Provide the (X, Y) coordinate of the cell's center where the given text is located.  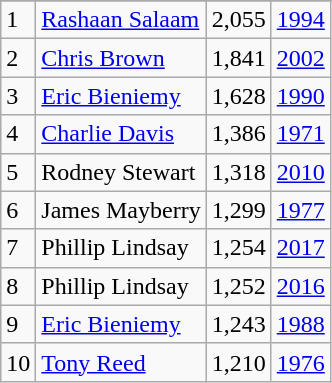
Chris Brown (121, 58)
1,628 (238, 96)
9 (18, 324)
Rodney Stewart (121, 172)
1,386 (238, 134)
James Mayberry (121, 210)
2 (18, 58)
Tony Reed (121, 362)
1990 (300, 96)
2010 (300, 172)
7 (18, 248)
1,841 (238, 58)
Rashaan Salaam (121, 20)
1988 (300, 324)
2016 (300, 286)
1,318 (238, 172)
2,055 (238, 20)
4 (18, 134)
6 (18, 210)
1,210 (238, 362)
1,299 (238, 210)
1994 (300, 20)
1977 (300, 210)
2002 (300, 58)
1971 (300, 134)
5 (18, 172)
10 (18, 362)
2017 (300, 248)
1,243 (238, 324)
1976 (300, 362)
3 (18, 96)
1,252 (238, 286)
1,254 (238, 248)
Charlie Davis (121, 134)
1 (18, 20)
8 (18, 286)
